Locate the cell with the specified text and output its [X, Y] center coordinate. 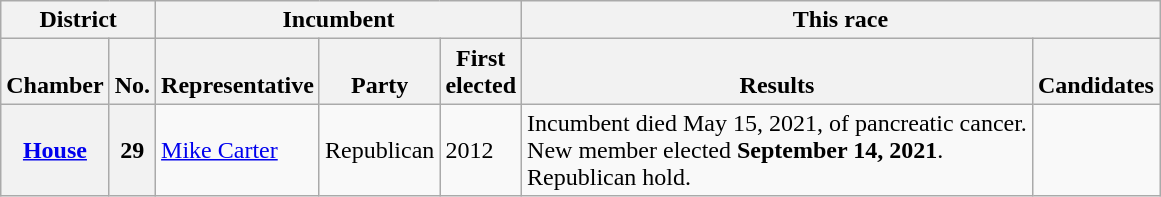
Candidates [1096, 72]
29 [132, 150]
Representative [238, 72]
This race [841, 20]
Firstelected [481, 72]
Incumbent [339, 20]
Mike Carter [238, 150]
Republican [379, 150]
House [55, 150]
District [78, 20]
No. [132, 72]
Incumbent died May 15, 2021, of pancreatic cancer.New member elected September 14, 2021. Republican hold. [778, 150]
2012 [481, 150]
Chamber [55, 72]
Results [778, 72]
Party [379, 72]
